Pinpoint the cell where the given text exists, returning its (X, Y) midpoint coordinate. 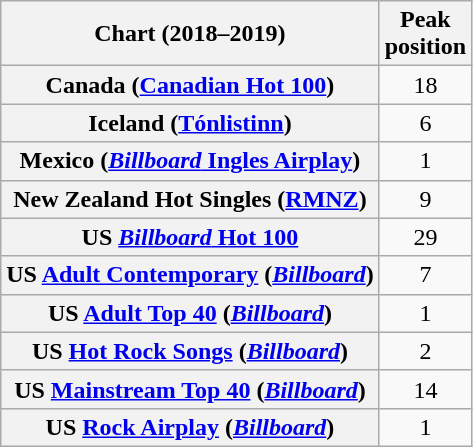
US Adult Top 40 (Billboard) (190, 313)
Chart (2018–2019) (190, 34)
US Adult Contemporary (Billboard) (190, 275)
14 (425, 389)
US Hot Rock Songs (Billboard) (190, 351)
2 (425, 351)
6 (425, 123)
US Mainstream Top 40 (Billboard) (190, 389)
US Rock Airplay (Billboard) (190, 427)
New Zealand Hot Singles (RMNZ) (190, 199)
Iceland (Tónlistinn) (190, 123)
Mexico (Billboard Ingles Airplay) (190, 161)
US Billboard Hot 100 (190, 237)
9 (425, 199)
Canada (Canadian Hot 100) (190, 85)
7 (425, 275)
Peakposition (425, 34)
29 (425, 237)
18 (425, 85)
